Output the (X, Y) coordinate of the center of the cell containing the given text.  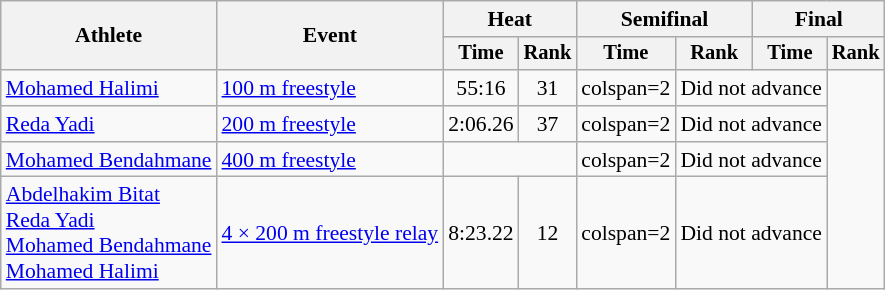
8:23.22 (480, 233)
Semifinal (664, 19)
Final (819, 19)
400 m freestyle (330, 160)
Event (330, 36)
100 m freestyle (330, 88)
2:06.26 (480, 124)
12 (548, 233)
Athlete (109, 36)
4 × 200 m freestyle relay (330, 233)
Mohamed Bendahmane (109, 160)
31 (548, 88)
55:16 (480, 88)
200 m freestyle (330, 124)
Heat (510, 19)
Mohamed Halimi (109, 88)
Abdelhakim BitatReda YadiMohamed BendahmaneMohamed Halimi (109, 233)
Reda Yadi (109, 124)
37 (548, 124)
